Pinpoint the cell where the given text exists, returning its [x, y] midpoint coordinate. 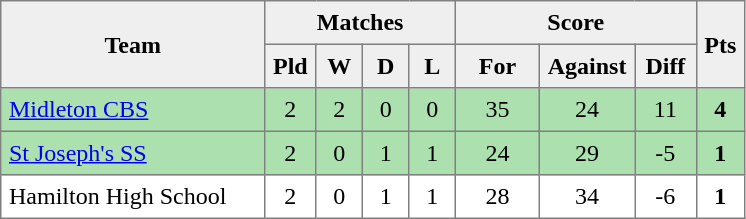
Matches [360, 23]
W [339, 66]
Score [576, 23]
D [385, 66]
L [432, 66]
Against [586, 66]
Hamilton High School [133, 197]
Team [133, 44]
St Joseph's SS [133, 153]
Midleton CBS [133, 110]
For [497, 66]
11 [666, 110]
29 [586, 153]
4 [720, 110]
35 [497, 110]
28 [497, 197]
Pts [720, 44]
Pld [290, 66]
-5 [666, 153]
Diff [666, 66]
34 [586, 197]
-6 [666, 197]
